Locate the cell with the specified text and output its (X, Y) center coordinate. 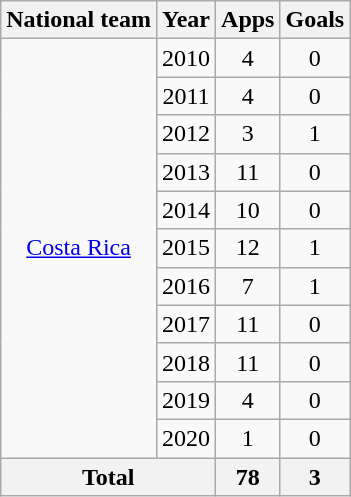
12 (248, 248)
Total (108, 477)
2014 (186, 210)
Goals (315, 20)
7 (248, 286)
Year (186, 20)
2018 (186, 362)
10 (248, 210)
78 (248, 477)
2015 (186, 248)
2011 (186, 96)
2016 (186, 286)
2013 (186, 172)
2010 (186, 58)
2017 (186, 324)
2012 (186, 134)
Apps (248, 20)
2019 (186, 400)
2020 (186, 438)
Costa Rica (79, 248)
National team (79, 20)
